Identify which cell holds the provided text, then report its (x, y) central coordinate. 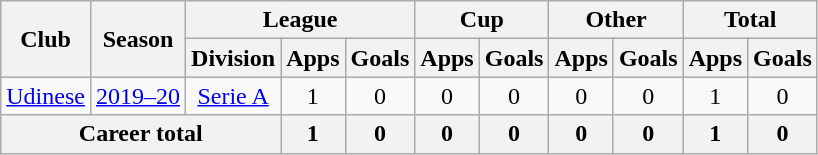
Division (234, 58)
Udinese (46, 96)
Season (138, 39)
Cup (482, 20)
Career total (141, 134)
Total (750, 20)
Club (46, 39)
2019–20 (138, 96)
League (300, 20)
Serie A (234, 96)
Other (616, 20)
